Return the (X, Y) coordinate for the center point of the cell that contains the specified text.  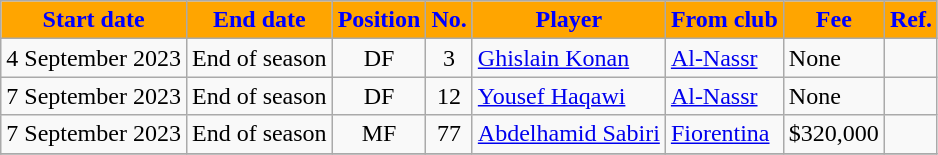
Fee (834, 20)
End date (259, 20)
Ghislain Konan (568, 58)
Start date (94, 20)
77 (449, 134)
Yousef Haqawi (568, 96)
Player (568, 20)
Abdelhamid Sabiri (568, 134)
3 (449, 58)
From club (724, 20)
No. (449, 20)
12 (449, 96)
Position (379, 20)
Fiorentina (724, 134)
MF (379, 134)
Ref. (910, 20)
$320,000 (834, 134)
4 September 2023 (94, 58)
